From the cell containing the given text, extract its center point as [x, y] coordinate. 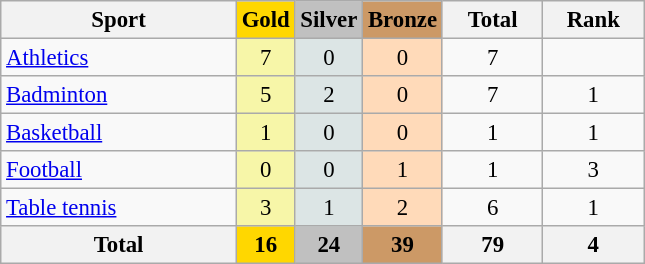
Badminton [119, 95]
6 [492, 208]
79 [492, 245]
39 [403, 245]
Basketball [119, 133]
Gold [266, 20]
Table tennis [119, 208]
24 [329, 245]
16 [266, 245]
Silver [329, 20]
Bronze [403, 20]
Athletics [119, 58]
4 [594, 245]
Rank [594, 20]
5 [266, 95]
Sport [119, 20]
Football [119, 170]
